From the cell containing the given text, extract its center point as (X, Y) coordinate. 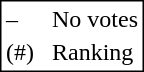
– (20, 19)
(#) (20, 53)
No votes (94, 19)
Ranking (94, 53)
